Extract the (X, Y) coordinate from the center of the cell holding the provided text.  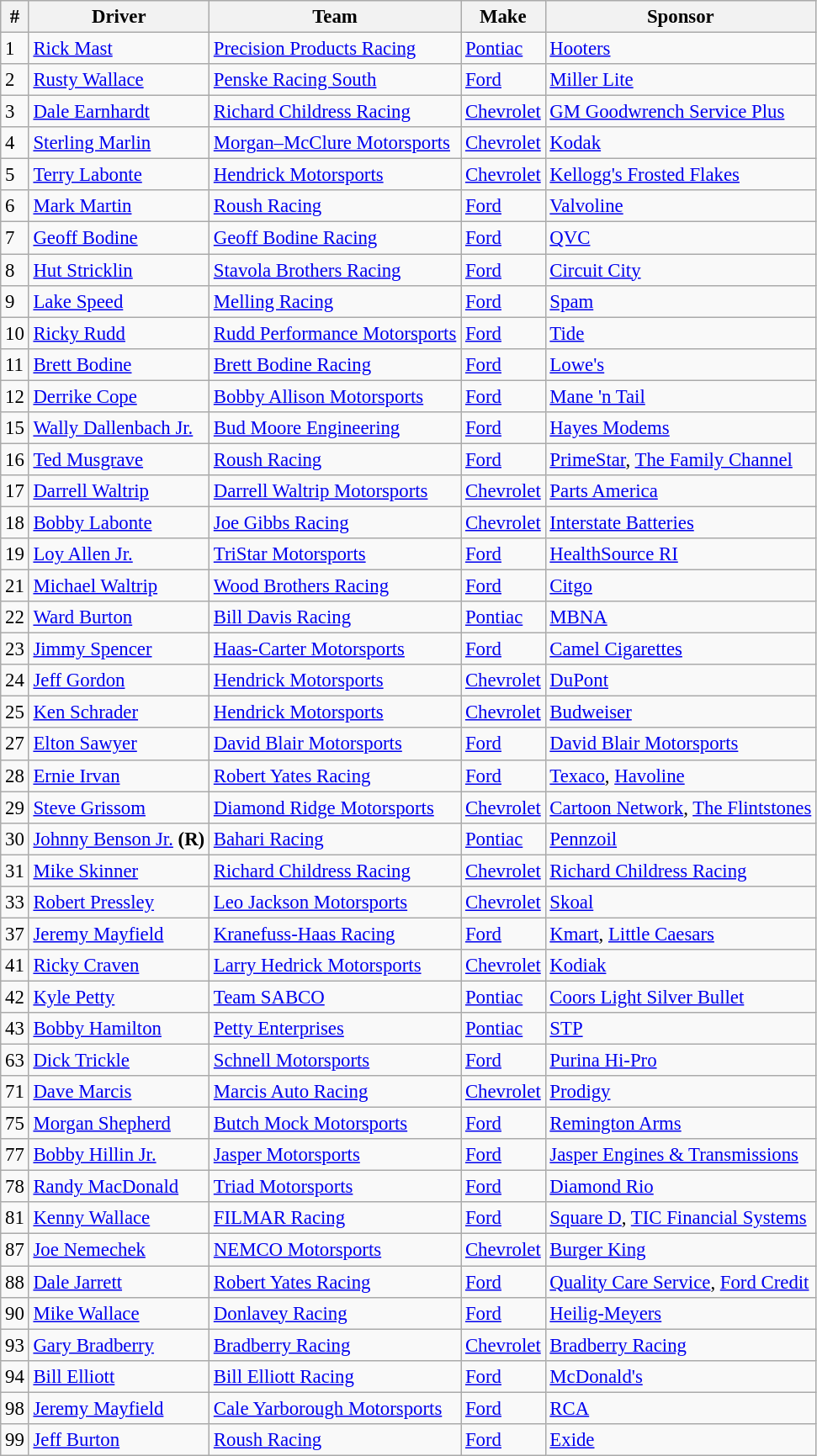
94 (15, 1376)
42 (15, 997)
Robert Pressley (119, 903)
81 (15, 1219)
Diamond Rio (681, 1187)
Bill Elliott Racing (335, 1376)
Spam (681, 301)
Kranefuss-Haas Racing (335, 934)
Square D, TIC Financial Systems (681, 1219)
Stavola Brothers Racing (335, 270)
Dale Jarrett (119, 1282)
99 (15, 1440)
TriStar Motorsports (335, 554)
Ted Musgrave (119, 459)
18 (15, 522)
Johnny Benson Jr. (R) (119, 839)
Burger King (681, 1250)
Mike Wallace (119, 1313)
Petty Enterprises (335, 1029)
Michael Waltrip (119, 586)
15 (15, 428)
87 (15, 1250)
Valvoline (681, 206)
Parts America (681, 491)
Skoal (681, 903)
Geoff Bodine Racing (335, 238)
Leo Jackson Motorsports (335, 903)
Brett Bodine (119, 364)
MBNA (681, 617)
33 (15, 903)
Ernie Irvan (119, 776)
Bud Moore Engineering (335, 428)
Cale Yarborough Motorsports (335, 1408)
93 (15, 1345)
Bobby Labonte (119, 522)
Jasper Motorsports (335, 1155)
Kodak (681, 143)
Interstate Batteries (681, 522)
GM Goodwrench Service Plus (681, 112)
2 (15, 80)
Make (503, 17)
Citgo (681, 586)
Mane 'n Tail (681, 396)
Derrike Cope (119, 396)
3 (15, 112)
Joe Gibbs Racing (335, 522)
Terry Labonte (119, 175)
16 (15, 459)
Melling Racing (335, 301)
Bahari Racing (335, 839)
Rusty Wallace (119, 80)
Lowe's (681, 364)
Kmart, Little Caesars (681, 934)
Bobby Hamilton (119, 1029)
78 (15, 1187)
Kyle Petty (119, 997)
Quality Care Service, Ford Credit (681, 1282)
Pennzoil (681, 839)
Bill Elliott (119, 1376)
Texaco, Havoline (681, 776)
Jeff Gordon (119, 680)
43 (15, 1029)
5 (15, 175)
8 (15, 270)
# (15, 17)
Miller Lite (681, 80)
Heilig-Meyers (681, 1313)
9 (15, 301)
Morgan–McClure Motorsports (335, 143)
Circuit City (681, 270)
Jeff Burton (119, 1440)
QVC (681, 238)
Camel Cigarettes (681, 649)
41 (15, 966)
29 (15, 807)
Randy MacDonald (119, 1187)
FILMAR Racing (335, 1219)
19 (15, 554)
Wood Brothers Racing (335, 586)
Ricky Rudd (119, 333)
25 (15, 712)
Bobby Allison Motorsports (335, 396)
88 (15, 1282)
Mike Skinner (119, 871)
6 (15, 206)
Precision Products Racing (335, 49)
63 (15, 1061)
Morgan Shepherd (119, 1124)
98 (15, 1408)
23 (15, 649)
Haas-Carter Motorsports (335, 649)
Ken Schrader (119, 712)
Joe Nemechek (119, 1250)
28 (15, 776)
Darrell Waltrip Motorsports (335, 491)
Brett Bodine Racing (335, 364)
Kellogg's Frosted Flakes (681, 175)
Elton Sawyer (119, 744)
Bobby Hillin Jr. (119, 1155)
McDonald's (681, 1376)
Sponsor (681, 17)
Donlavey Racing (335, 1313)
10 (15, 333)
Bill Davis Racing (335, 617)
Loy Allen Jr. (119, 554)
Ricky Craven (119, 966)
Lake Speed (119, 301)
Hut Stricklin (119, 270)
4 (15, 143)
Schnell Motorsports (335, 1061)
Marcis Auto Racing (335, 1092)
Budweiser (681, 712)
Sterling Marlin (119, 143)
Rudd Performance Motorsports (335, 333)
DuPont (681, 680)
Diamond Ridge Motorsports (335, 807)
22 (15, 617)
Triad Motorsports (335, 1187)
Geoff Bodine (119, 238)
Wally Dallenbach Jr. (119, 428)
Purina Hi-Pro (681, 1061)
Kenny Wallace (119, 1219)
Penske Racing South (335, 80)
Dave Marcis (119, 1092)
1 (15, 49)
Cartoon Network, The Flintstones (681, 807)
Darrell Waltrip (119, 491)
Dale Earnhardt (119, 112)
Prodigy (681, 1092)
11 (15, 364)
Kodiak (681, 966)
71 (15, 1092)
90 (15, 1313)
Ward Burton (119, 617)
Steve Grissom (119, 807)
Rick Mast (119, 49)
Butch Mock Motorsports (335, 1124)
PrimeStar, The Family Channel (681, 459)
21 (15, 586)
STP (681, 1029)
17 (15, 491)
75 (15, 1124)
Team SABCO (335, 997)
NEMCO Motorsports (335, 1250)
Coors Light Silver Bullet (681, 997)
37 (15, 934)
Exide (681, 1440)
Jimmy Spencer (119, 649)
Tide (681, 333)
RCA (681, 1408)
Remington Arms (681, 1124)
7 (15, 238)
30 (15, 839)
27 (15, 744)
31 (15, 871)
Mark Martin (119, 206)
Driver (119, 17)
Team (335, 17)
Larry Hedrick Motorsports (335, 966)
HealthSource RI (681, 554)
Gary Bradberry (119, 1345)
77 (15, 1155)
Jasper Engines & Transmissions (681, 1155)
24 (15, 680)
Hooters (681, 49)
Dick Trickle (119, 1061)
12 (15, 396)
Hayes Modems (681, 428)
